From the cell containing the given text, extract its center point as [x, y] coordinate. 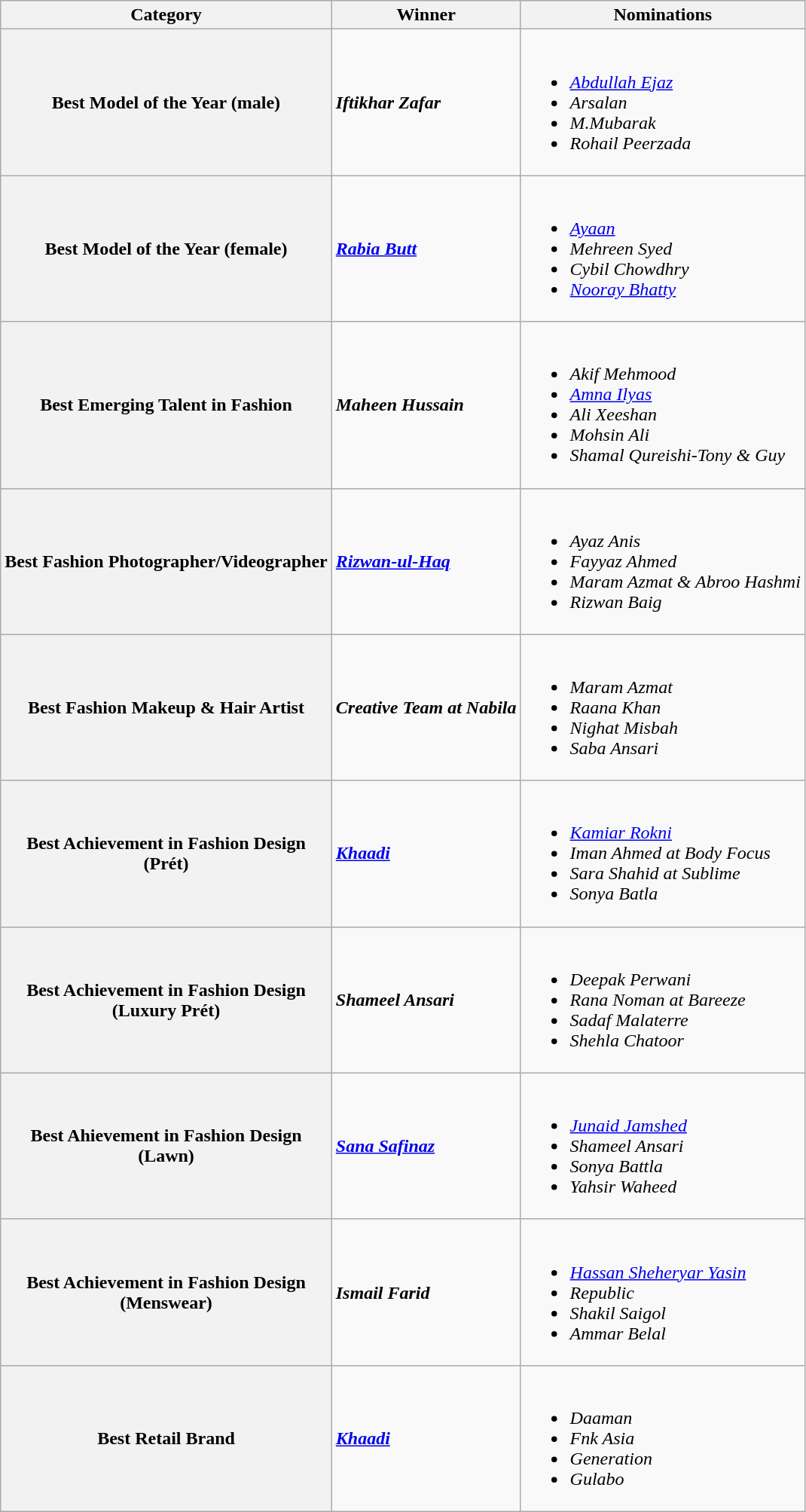
Best Ahievement in Fashion Design(Lawn) [166, 1146]
Ayaz AnisFayyaz AhmedMaram Azmat & Abroo HashmiRizwan Baig [663, 561]
Abdullah EjazArsalanM.MubarakRohail Peerzada [663, 102]
Category [166, 15]
Best Achievement in Fashion Design(Prét) [166, 854]
Maheen Hussain [426, 405]
Best Fashion Photographer/Videographer [166, 561]
Winner [426, 15]
Hassan Sheheryar YasinRepublicShakil SaigolAmmar Belal [663, 1292]
Best Fashion Makeup & Hair Artist [166, 707]
Ismail Farid [426, 1292]
Iftikhar Zafar [426, 102]
Best Achievement in Fashion Design(Menswear) [166, 1292]
Shameel Ansari [426, 1000]
Rabia Butt [426, 249]
DaamanFnk AsiaGenerationGulabo [663, 1438]
Maram AzmatRaana KhanNighat MisbahSaba Ansari [663, 707]
Creative Team at Nabila [426, 707]
Nominations [663, 15]
Best Achievement in Fashion Design(Luxury Prét) [166, 1000]
Akif MehmoodAmna IlyasAli XeeshanMohsin Ali Shamal Qureishi-Tony & Guy [663, 405]
Rizwan-ul-Haq [426, 561]
Deepak PerwaniRana Noman at BareezeSadaf MalaterreShehla Chatoor [663, 1000]
Best Retail Brand [166, 1438]
Best Model of the Year (female) [166, 249]
Sana Safinaz [426, 1146]
Best Model of the Year (male) [166, 102]
AyaanMehreen SyedCybil ChowdhryNooray Bhatty [663, 249]
Junaid JamshedShameel AnsariSonya BattlaYahsir Waheed [663, 1146]
Best Emerging Talent in Fashion [166, 405]
Kamiar RokniIman Ahmed at Body FocusSara Shahid at SublimeSonya Batla [663, 854]
